Extract the [X, Y] coordinate from the center of the cell holding the provided text.  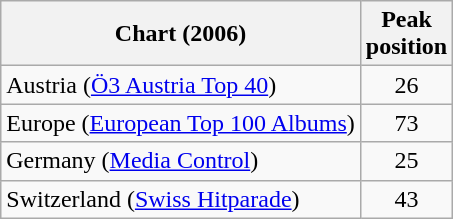
25 [406, 161]
Chart (2006) [181, 34]
Europe (European Top 100 Albums) [181, 123]
Germany (Media Control) [181, 161]
Switzerland (Swiss Hitparade) [181, 199]
73 [406, 123]
43 [406, 199]
26 [406, 85]
Austria (Ö3 Austria Top 40) [181, 85]
Peakposition [406, 34]
